Output the (x, y) coordinate of the center of the cell containing the given text.  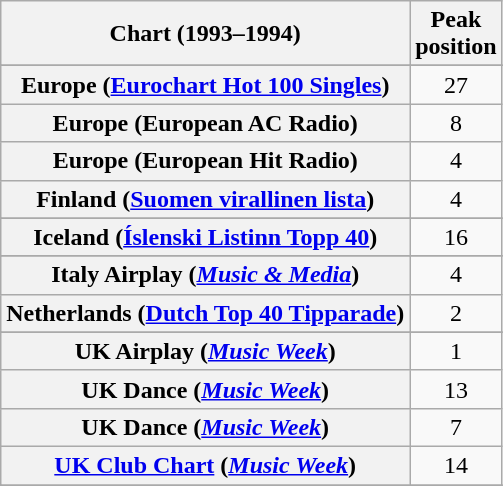
1 (456, 351)
Europe (European AC Radio) (206, 123)
8 (456, 123)
Iceland (Íslenski Listinn Topp 40) (206, 237)
Chart (1993–1994) (206, 34)
Finland (Suomen virallinen lista) (206, 199)
7 (456, 427)
27 (456, 85)
UK Airplay (Music Week) (206, 351)
13 (456, 389)
Netherlands (Dutch Top 40 Tipparade) (206, 313)
Italy Airplay (Music & Media) (206, 275)
16 (456, 237)
14 (456, 465)
Peakposition (456, 34)
2 (456, 313)
Europe (European Hit Radio) (206, 161)
Europe (Eurochart Hot 100 Singles) (206, 85)
UK Club Chart (Music Week) (206, 465)
